Scan for the cell matching the given text and deliver its (X, Y) coordinate at center. 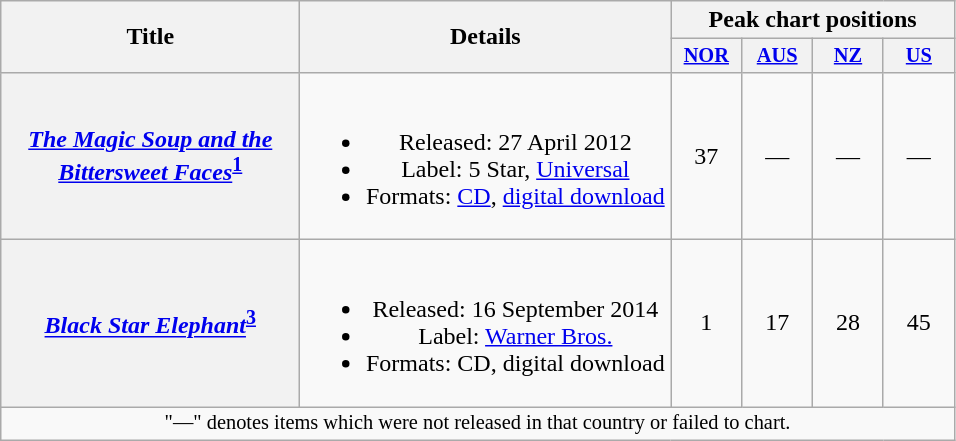
Title (150, 37)
37 (706, 156)
17 (778, 324)
NOR (706, 56)
AUS (778, 56)
1 (706, 324)
28 (848, 324)
45 (918, 324)
The Magic Soup and the Bittersweet Faces1 (150, 156)
US (918, 56)
Released: 16 September 2014Label: Warner Bros.Formats: CD, digital download (486, 324)
Black Star Elephant3 (150, 324)
"—" denotes items which were not released in that country or failed to chart. (478, 424)
Released: 27 April 2012Label: 5 Star, UniversalFormats: CD, digital download (486, 156)
Details (486, 37)
Peak chart positions (812, 20)
NZ (848, 56)
